Return the [X, Y] coordinate for the center point of the cell that contains the specified text.  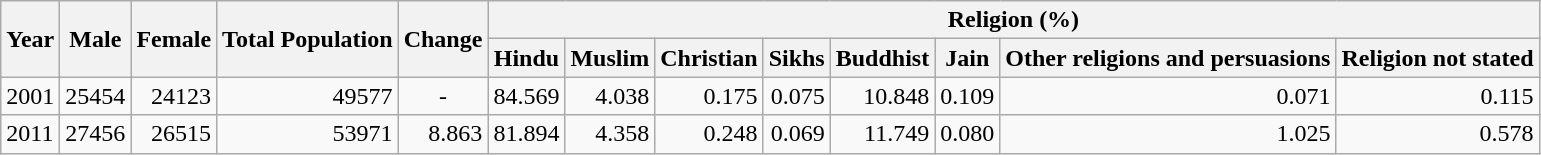
Total Population [308, 39]
- [443, 96]
8.863 [443, 134]
Hindu [526, 58]
0.075 [796, 96]
1.025 [1168, 134]
Female [174, 39]
4.038 [610, 96]
2011 [30, 134]
0.109 [968, 96]
Change [443, 39]
Year [30, 39]
27456 [96, 134]
4.358 [610, 134]
0.175 [709, 96]
Religion not stated [1438, 58]
11.749 [882, 134]
26515 [174, 134]
Male [96, 39]
Religion (%) [1014, 20]
10.848 [882, 96]
2001 [30, 96]
Jain [968, 58]
0.248 [709, 134]
25454 [96, 96]
Christian [709, 58]
0.069 [796, 134]
81.894 [526, 134]
Muslim [610, 58]
0.071 [1168, 96]
49577 [308, 96]
24123 [174, 96]
0.578 [1438, 134]
0.115 [1438, 96]
Sikhs [796, 58]
53971 [308, 134]
Buddhist [882, 58]
84.569 [526, 96]
Other religions and persuasions [1168, 58]
0.080 [968, 134]
